Detect which cell encompasses the target text, then output its (X, Y) center coordinate. 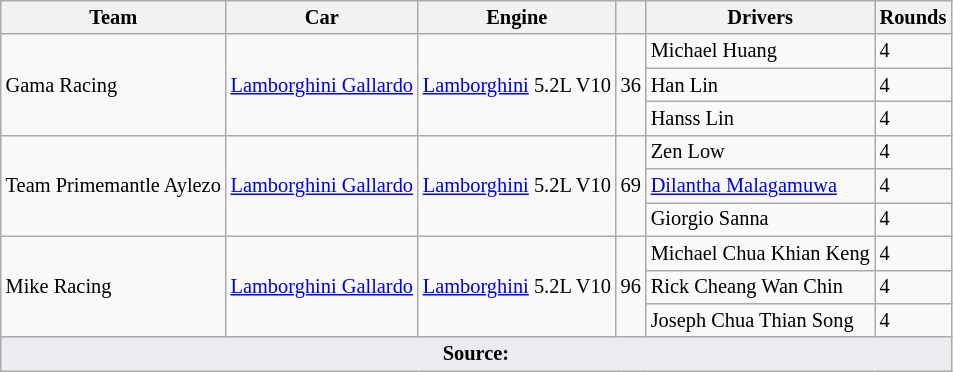
Gama Racing (114, 84)
Michael Huang (760, 51)
96 (631, 286)
Car (322, 17)
36 (631, 84)
Engine (517, 17)
Michael Chua Khian Keng (760, 253)
69 (631, 186)
Giorgio Sanna (760, 219)
Team (114, 17)
Han Lin (760, 85)
Team Primemantle Aylezo (114, 186)
Rick Cheang Wan Chin (760, 287)
Source: (476, 354)
Drivers (760, 17)
Joseph Chua Thian Song (760, 320)
Mike Racing (114, 286)
Hanss Lin (760, 118)
Dilantha Malagamuwa (760, 186)
Zen Low (760, 152)
Rounds (914, 17)
